Detect which cell encompasses the target text, then output its (X, Y) center coordinate. 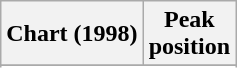
Chart (1998) (72, 34)
Peak position (189, 34)
